Detect which cell encompasses the target text, then output its [X, Y] center coordinate. 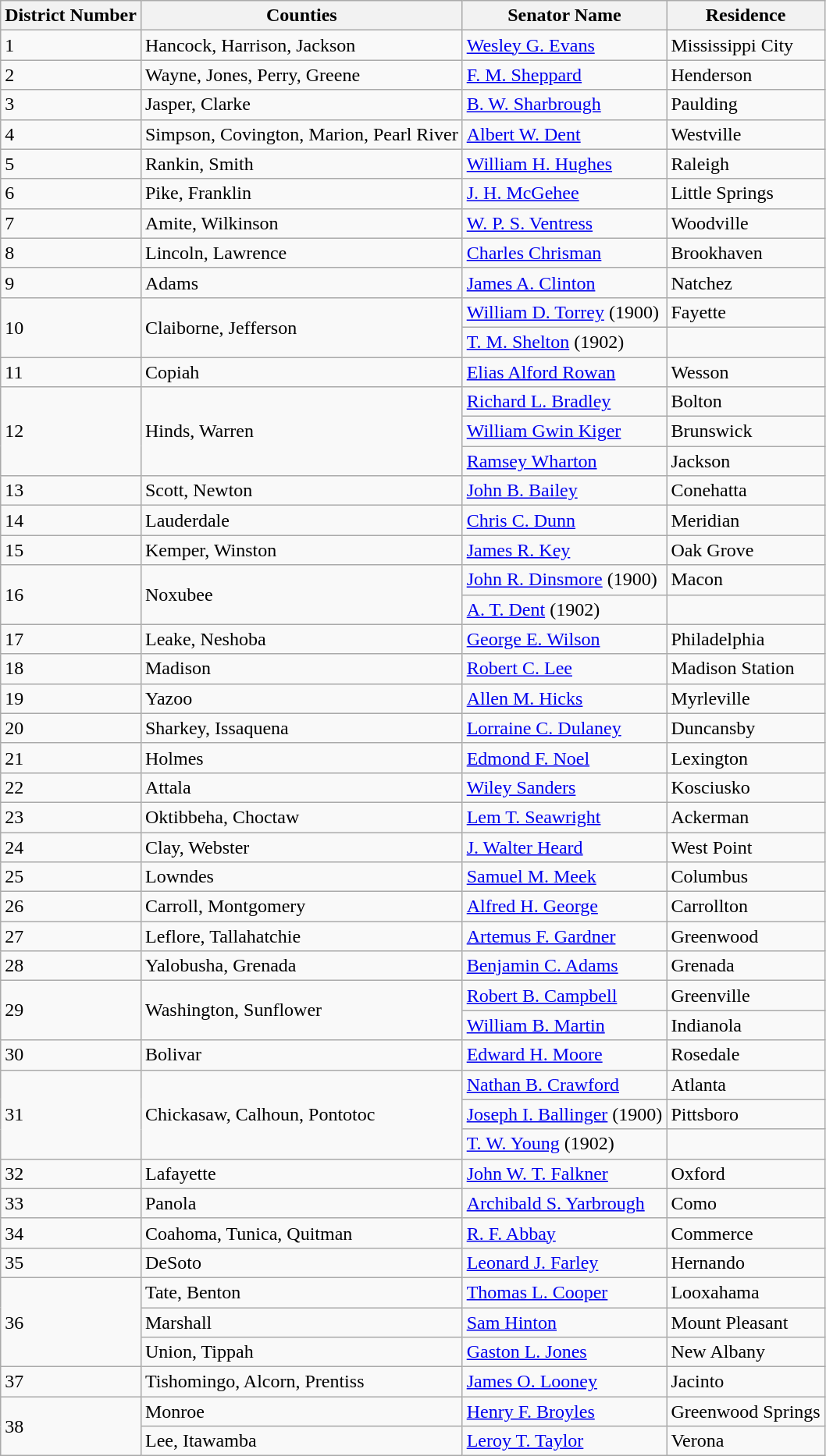
Carrollton [746, 907]
Residence [746, 16]
Greenville [746, 996]
Leake, Neshoba [301, 639]
Adams [301, 282]
30 [71, 1055]
Commerce [746, 1233]
Ramsey Wharton [564, 461]
Sharkey, Issaquena [301, 728]
Lowndes [301, 877]
Edward H. Moore [564, 1055]
12 [71, 431]
Madison Station [746, 669]
Thomas L. Cooper [564, 1292]
10 [71, 327]
21 [71, 758]
Artemus F. Gardner [564, 936]
8 [71, 253]
Amite, Wilkinson [301, 223]
Mount Pleasant [746, 1323]
Senator Name [564, 16]
Robert C. Lee [564, 669]
Henderson [746, 75]
32 [71, 1174]
William D. Torrey (1900) [564, 312]
Holmes [301, 758]
Rosedale [746, 1055]
Benjamin C. Adams [564, 966]
Pike, Franklin [301, 194]
Union, Tippah [301, 1352]
Coahoma, Tunica, Quitman [301, 1233]
Henry F. Broyles [564, 1412]
Washington, Sunflower [301, 1010]
36 [71, 1322]
William Gwin Kiger [564, 431]
Ackerman [746, 817]
George E. Wilson [564, 639]
W. P. S. Ventress [564, 223]
Chickasaw, Calhoun, Pontotoc [301, 1114]
34 [71, 1233]
Conehatta [746, 491]
Lee, Itawamba [301, 1441]
Chris C. Dunn [564, 520]
J. Walter Heard [564, 847]
James R. Key [564, 550]
Paulding [746, 105]
William H. Hughes [564, 164]
Looxahama [746, 1292]
Gaston L. Jones [564, 1352]
Wesley G. Evans [564, 45]
Duncansby [746, 728]
John W. T. Falkner [564, 1174]
23 [71, 817]
3 [71, 105]
Alfred H. George [564, 907]
Bolivar [301, 1055]
District Number [71, 16]
Monroe [301, 1412]
Archibald S. Yarbrough [564, 1203]
Samuel M. Meek [564, 877]
Philadelphia [746, 639]
4 [71, 134]
Clay, Webster [301, 847]
Greenwood [746, 936]
Simpson, Covington, Marion, Pearl River [301, 134]
William B. Martin [564, 1025]
29 [71, 1010]
Fayette [746, 312]
Oak Grove [746, 550]
Allen M. Hicks [564, 698]
Hernando [746, 1262]
Raleigh [746, 164]
Rankin, Smith [301, 164]
18 [71, 669]
Wiley Sanders [564, 787]
Brookhaven [746, 253]
Columbus [746, 877]
1 [71, 45]
6 [71, 194]
Atlanta [746, 1085]
19 [71, 698]
T. W. Young (1902) [564, 1144]
Counties [301, 16]
Tishomingo, Alcorn, Prentiss [301, 1382]
Brunswick [746, 431]
Attala [301, 787]
Lexington [746, 758]
T. M. Shelton (1902) [564, 342]
Verona [746, 1441]
Scott, Newton [301, 491]
31 [71, 1114]
West Point [746, 847]
Jacinto [746, 1382]
25 [71, 877]
Lauderdale [301, 520]
Panola [301, 1203]
24 [71, 847]
Leroy T. Taylor [564, 1441]
33 [71, 1203]
37 [71, 1382]
Greenwood Springs [746, 1412]
2 [71, 75]
Claiborne, Jefferson [301, 327]
Sam Hinton [564, 1323]
22 [71, 787]
7 [71, 223]
John B. Bailey [564, 491]
B. W. Sharbrough [564, 105]
Elias Alford Rowan [564, 372]
28 [71, 966]
Grenada [746, 966]
Wesson [746, 372]
5 [71, 164]
Lincoln, Lawrence [301, 253]
A. T. Dent (1902) [564, 609]
Lorraine C. Dulaney [564, 728]
Oxford [746, 1174]
Leonard J. Farley [564, 1262]
Hancock, Harrison, Jackson [301, 45]
Albert W. Dent [564, 134]
Robert B. Campbell [564, 996]
Lem T. Seawright [564, 817]
Joseph I. Ballinger (1900) [564, 1114]
Meridian [746, 520]
F. M. Sheppard [564, 75]
Kemper, Winston [301, 550]
35 [71, 1262]
20 [71, 728]
Macon [746, 580]
Tate, Benton [301, 1292]
Little Springs [746, 194]
17 [71, 639]
14 [71, 520]
Noxubee [301, 595]
Richard L. Bradley [564, 402]
11 [71, 372]
Woodville [746, 223]
Copiah [301, 372]
Pittsboro [746, 1114]
R. F. Abbay [564, 1233]
13 [71, 491]
Jackson [746, 461]
Kosciusko [746, 787]
Nathan B. Crawford [564, 1085]
Wayne, Jones, Perry, Greene [301, 75]
New Albany [746, 1352]
16 [71, 595]
J. H. McGehee [564, 194]
Charles Chrisman [564, 253]
James O. Looney [564, 1382]
15 [71, 550]
DeSoto [301, 1262]
Yalobusha, Grenada [301, 966]
Bolton [746, 402]
26 [71, 907]
John R. Dinsmore (1900) [564, 580]
Carroll, Montgomery [301, 907]
Natchez [746, 282]
9 [71, 282]
Westville [746, 134]
Edmond F. Noel [564, 758]
Madison [301, 669]
Indianola [746, 1025]
Mississippi City [746, 45]
Myrleville [746, 698]
Hinds, Warren [301, 431]
Jasper, Clarke [301, 105]
Oktibbeha, Choctaw [301, 817]
James A. Clinton [564, 282]
Marshall [301, 1323]
38 [71, 1426]
Lafayette [301, 1174]
27 [71, 936]
Como [746, 1203]
Yazoo [301, 698]
Leflore, Tallahatchie [301, 936]
